Return the [x, y] coordinate for the center point of the cell that contains the specified text.  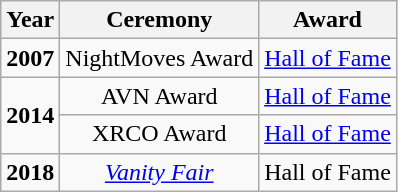
2018 [30, 172]
Year [30, 20]
Award [328, 20]
Vanity Fair [160, 172]
2007 [30, 58]
XRCO Award [160, 134]
AVN Award [160, 96]
NightMoves Award [160, 58]
2014 [30, 115]
Ceremony [160, 20]
